From the cell containing the given text, extract its center point as [x, y] coordinate. 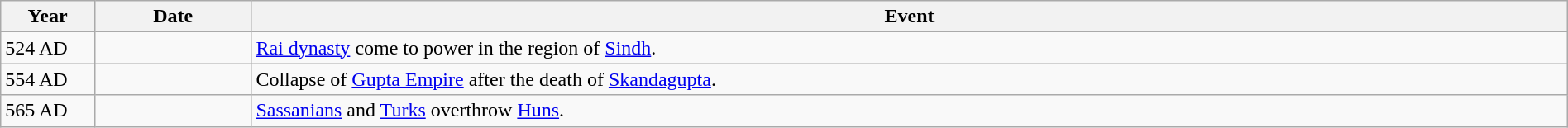
Year [48, 17]
Collapse of Gupta Empire after the death of Skandagupta. [910, 79]
565 AD [48, 111]
Rai dynasty come to power in the region of Sindh. [910, 48]
Sassanians and Turks overthrow Huns. [910, 111]
Event [910, 17]
524 AD [48, 48]
554 AD [48, 79]
Date [172, 17]
